Find where the given text appears and provide that cell's center as [x, y] coordinate. 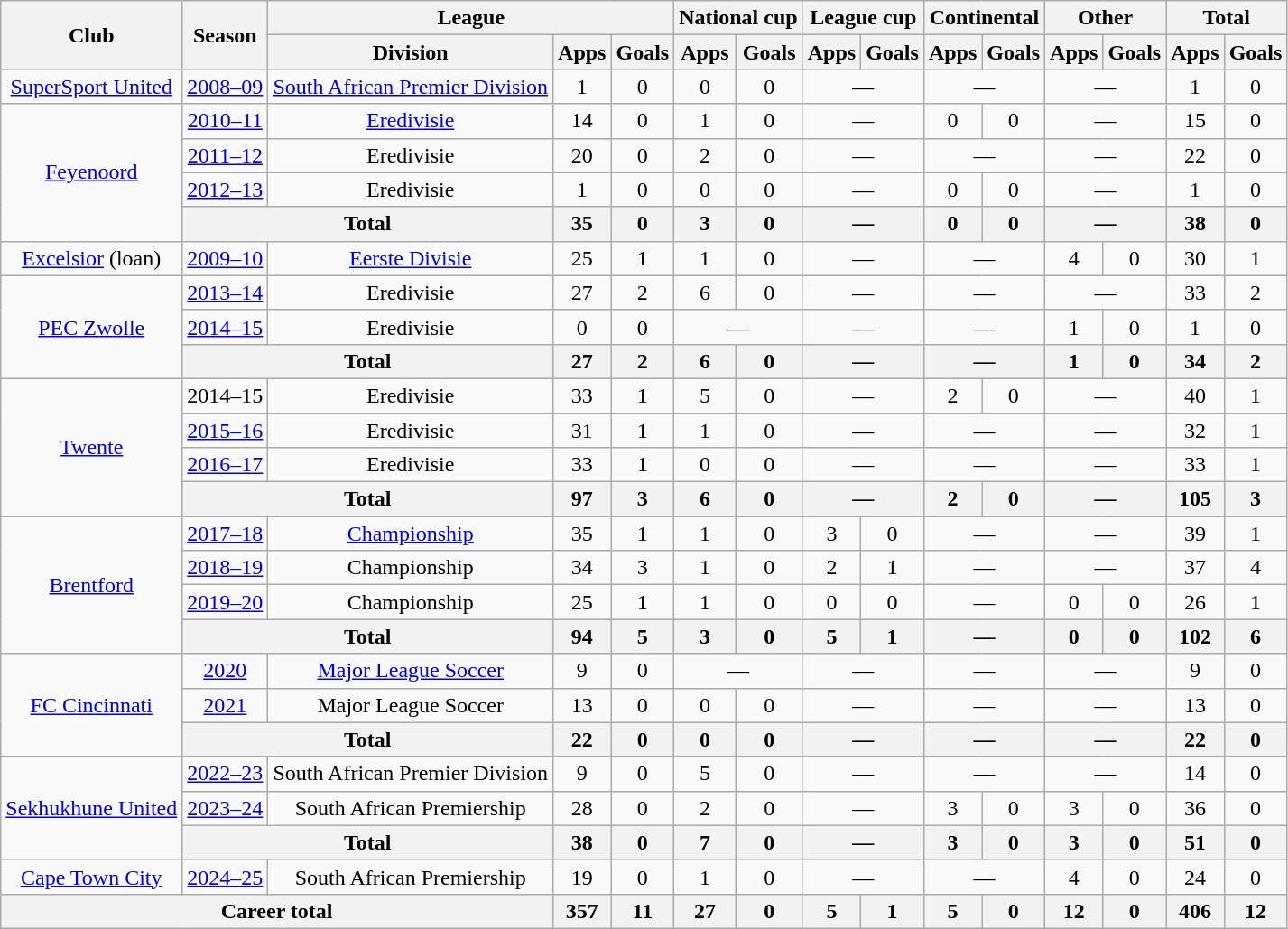
2015–16 [226, 431]
94 [582, 636]
2019–20 [226, 602]
97 [582, 499]
2008–09 [226, 87]
2023–24 [226, 808]
Sekhukhune United [92, 808]
FC Cincinnati [92, 705]
15 [1195, 121]
Brentford [92, 585]
League cup [863, 18]
Feyenoord [92, 172]
2024–25 [226, 877]
39 [1195, 534]
Continental [984, 18]
2020 [226, 671]
2022–23 [226, 774]
Season [226, 35]
7 [705, 842]
Career total [277, 911]
2021 [226, 705]
League [471, 18]
2012–13 [226, 190]
19 [582, 877]
31 [582, 431]
102 [1195, 636]
37 [1195, 568]
11 [643, 911]
2016–17 [226, 465]
Cape Town City [92, 877]
Twente [92, 447]
2013–14 [226, 293]
Division [411, 52]
357 [582, 911]
SuperSport United [92, 87]
40 [1195, 395]
30 [1195, 258]
2018–19 [226, 568]
2017–18 [226, 534]
Club [92, 35]
51 [1195, 842]
2011–12 [226, 155]
2010–11 [226, 121]
28 [582, 808]
32 [1195, 431]
2009–10 [226, 258]
PEC Zwolle [92, 327]
National cup [738, 18]
406 [1195, 911]
Eerste Divisie [411, 258]
Other [1106, 18]
24 [1195, 877]
Excelsior (loan) [92, 258]
36 [1195, 808]
20 [582, 155]
105 [1195, 499]
26 [1195, 602]
